Identify which cell holds the provided text, then report its (X, Y) central coordinate. 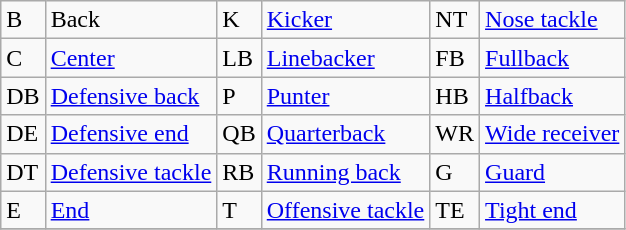
HB (455, 96)
Tight end (552, 210)
Defensive back (131, 96)
WR (455, 134)
Nose tackle (552, 20)
DE (23, 134)
QB (239, 134)
K (239, 20)
P (239, 96)
E (23, 210)
Running back (346, 172)
Quarterback (346, 134)
DT (23, 172)
Back (131, 20)
Guard (552, 172)
B (23, 20)
Offensive tackle (346, 210)
DB (23, 96)
Linebacker (346, 58)
Defensive tackle (131, 172)
FB (455, 58)
Wide receiver (552, 134)
Kicker (346, 20)
End (131, 210)
Punter (346, 96)
Center (131, 58)
RB (239, 172)
C (23, 58)
Defensive end (131, 134)
LB (239, 58)
Halfback (552, 96)
NT (455, 20)
T (239, 210)
G (455, 172)
Fullback (552, 58)
TE (455, 210)
